Locate the cell with the specified text and output its (X, Y) center coordinate. 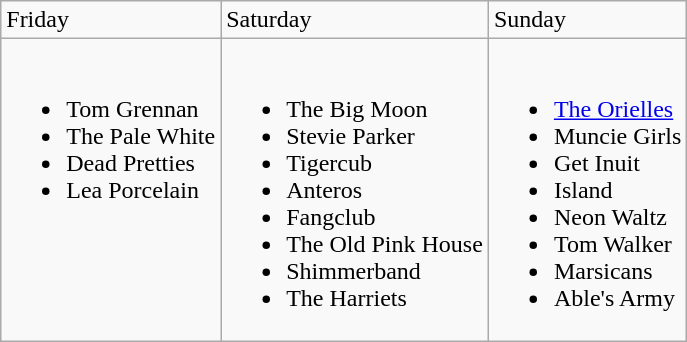
The Big MoonStevie ParkerTigercubAnterosFangclubThe Old Pink HouseShimmerbandThe Harriets (355, 190)
Sunday (587, 20)
Saturday (355, 20)
Tom GrennanThe Pale WhiteDead PrettiesLea Porcelain (111, 190)
Friday (111, 20)
The OriellesMuncie GirlsGet InuitIslandNeon WaltzTom WalkerMarsicansAble's Army (587, 190)
